Find where the given text appears and provide that cell's center as [X, Y] coordinate. 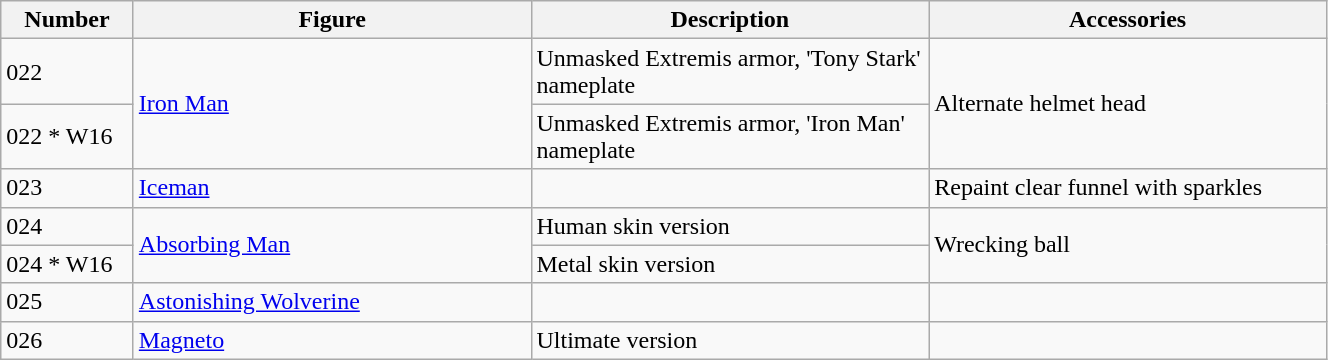
022 [68, 72]
Unmasked Extremis armor, 'Tony Stark' nameplate [730, 72]
Human skin version [730, 226]
Magneto [332, 340]
Astonishing Wolverine [332, 302]
Wrecking ball [1128, 245]
Repaint clear funnel with sparkles [1128, 188]
Accessories [1128, 20]
025 [68, 302]
Metal skin version [730, 264]
026 [68, 340]
Number [68, 20]
024 [68, 226]
Description [730, 20]
Absorbing Man [332, 245]
Alternate helmet head [1128, 104]
Iron Man [332, 104]
024 * W16 [68, 264]
Unmasked Extremis armor, 'Iron Man' nameplate [730, 136]
022 * W16 [68, 136]
Ultimate version [730, 340]
Iceman [332, 188]
Figure [332, 20]
023 [68, 188]
